Detect which cell encompasses the target text, then output its [x, y] center coordinate. 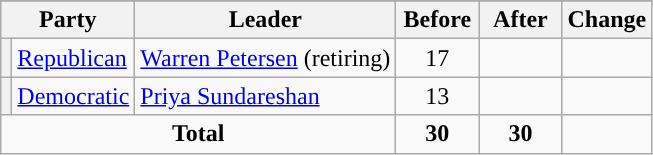
17 [438, 58]
Change [607, 20]
Priya Sundareshan [266, 96]
After [520, 20]
Democratic [74, 96]
Total [198, 134]
Leader [266, 20]
Republican [74, 58]
13 [438, 96]
Party [68, 20]
Warren Petersen (retiring) [266, 58]
Before [438, 20]
